Scan for the cell matching the given text and deliver its (X, Y) coordinate at center. 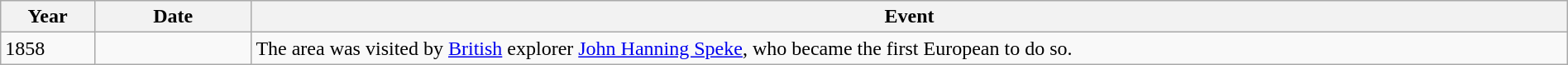
Event (910, 17)
Year (48, 17)
The area was visited by British explorer John Hanning Speke, who became the first European to do so. (910, 48)
1858 (48, 48)
Date (172, 17)
